Output the (X, Y) coordinate of the center of the cell containing the given text.  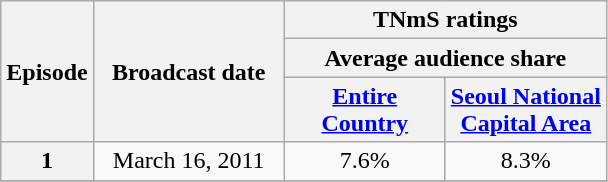
Entire Country (364, 110)
March 16, 2011 (188, 161)
Average audience share (445, 58)
TNmS ratings (445, 20)
Seoul National Capital Area (526, 110)
7.6% (364, 161)
Broadcast date (188, 72)
Episode (47, 72)
1 (47, 161)
8.3% (526, 161)
